Search for the cell housing the specified text and yield its (x, y) center coordinate. 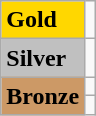
Silver (43, 58)
Bronze (43, 96)
Gold (43, 20)
